Detect which cell encompasses the target text, then output its [X, Y] center coordinate. 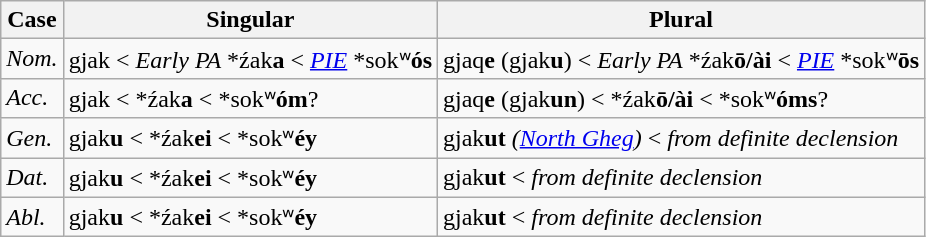
gjakut (North Gheg) < from definite declension [682, 138]
Dat. [32, 178]
Nom. [32, 59]
Gen. [32, 138]
gjak < Early PA *źaka < PIE *sokʷós [250, 59]
Abl. [32, 217]
Case [32, 20]
Singular [250, 20]
gjaqe (gjakun) < *źakō/ài < *sokʷóms? [682, 98]
Acc. [32, 98]
gjak < *źaka < *sokʷóm? [250, 98]
Plural [682, 20]
gjaqe (gjaku) < Early PA *źakō/ài < PIE *sokʷōs [682, 59]
